Return the [x, y] coordinate for the center point of the cell that contains the specified text.  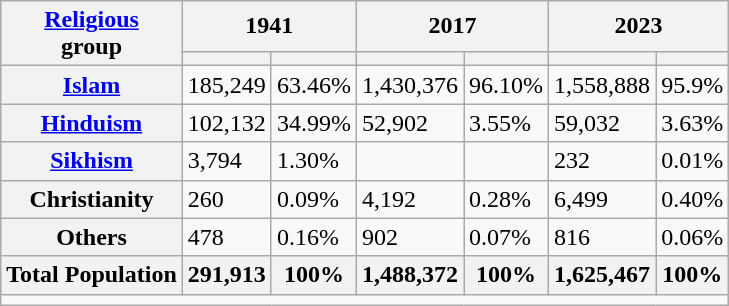
95.9% [692, 85]
816 [602, 237]
Sikhism [92, 161]
0.09% [314, 199]
0.07% [506, 237]
0.01% [692, 161]
1.30% [314, 161]
3,794 [226, 161]
478 [226, 237]
59,032 [602, 123]
902 [410, 237]
185,249 [226, 85]
Others [92, 237]
0.28% [506, 199]
1941 [269, 26]
96.10% [506, 85]
Hinduism [92, 123]
232 [602, 161]
Religiousgroup [92, 34]
1,488,372 [410, 275]
52,902 [410, 123]
3.63% [692, 123]
1,558,888 [602, 85]
260 [226, 199]
Total Population [92, 275]
291,913 [226, 275]
2017 [452, 26]
0.06% [692, 237]
63.46% [314, 85]
3.55% [506, 123]
34.99% [314, 123]
1,625,467 [602, 275]
0.16% [314, 237]
102,132 [226, 123]
4,192 [410, 199]
Christianity [92, 199]
2023 [639, 26]
6,499 [602, 199]
0.40% [692, 199]
Islam [92, 85]
1,430,376 [410, 85]
